Output the (x, y) coordinate of the center of the cell containing the given text.  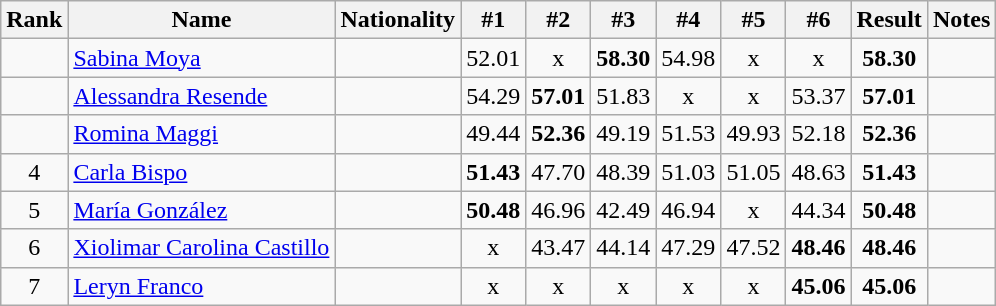
54.29 (494, 96)
46.96 (558, 210)
Notes (961, 20)
5 (34, 210)
Sabina Moya (202, 58)
46.94 (688, 210)
Alessandra Resende (202, 96)
47.70 (558, 172)
49.93 (754, 134)
49.19 (624, 134)
53.37 (818, 96)
6 (34, 248)
Rank (34, 20)
44.34 (818, 210)
44.14 (624, 248)
48.63 (818, 172)
#5 (754, 20)
Result (889, 20)
#6 (818, 20)
#1 (494, 20)
51.05 (754, 172)
#2 (558, 20)
52.18 (818, 134)
Nationality (398, 20)
47.52 (754, 248)
Carla Bispo (202, 172)
47.29 (688, 248)
4 (34, 172)
43.47 (558, 248)
48.39 (624, 172)
#3 (624, 20)
7 (34, 286)
51.83 (624, 96)
Leryn Franco (202, 286)
Xiolimar Carolina Castillo (202, 248)
María González (202, 210)
Name (202, 20)
51.03 (688, 172)
Romina Maggi (202, 134)
52.01 (494, 58)
49.44 (494, 134)
54.98 (688, 58)
42.49 (624, 210)
51.53 (688, 134)
#4 (688, 20)
